From the cell containing the given text, extract its center point as [x, y] coordinate. 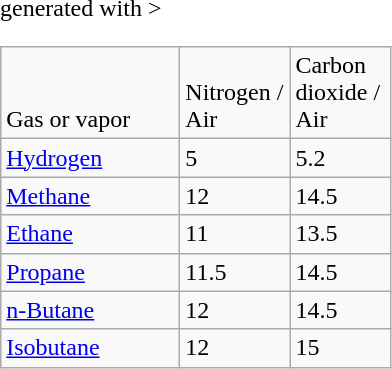
11 [235, 234]
5 [235, 158]
Nitrogen / Air [235, 93]
Isobutane [90, 348]
Hydrogen [90, 158]
15 [340, 348]
Carbon dioxide / Air [340, 93]
Propane [90, 272]
Methane [90, 196]
5.2 [340, 158]
11.5 [235, 272]
Gas or vapor [90, 93]
Ethane [90, 234]
n-Butane [90, 310]
13.5 [340, 234]
